From the cell containing the given text, extract its center point as [x, y] coordinate. 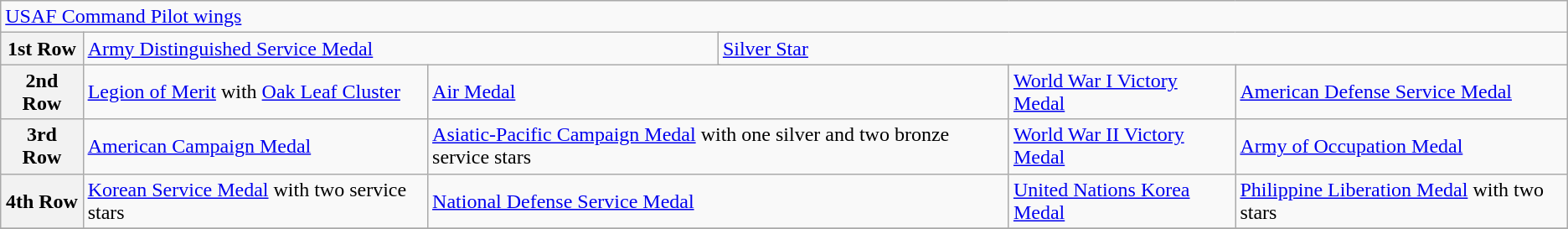
3rd Row [42, 146]
Asiatic-Pacific Campaign Medal with one silver and two bronze service stars [719, 146]
American Defense Service Medal [1401, 92]
Legion of Merit with Oak Leaf Cluster [255, 92]
World War II Victory Medal [1122, 146]
American Campaign Medal [255, 146]
National Defense Service Medal [719, 201]
Korean Service Medal with two service stars [255, 201]
World War I Victory Medal [1122, 92]
Army Distinguished Service Medal [400, 49]
Philippine Liberation Medal with two stars [1401, 201]
Air Medal [719, 92]
Silver Star [1142, 49]
1st Row [42, 49]
4th Row [42, 201]
Army of Occupation Medal [1401, 146]
USAF Command Pilot wings [784, 17]
United Nations Korea Medal [1122, 201]
2nd Row [42, 92]
